Return the [x, y] coordinate for the center point of the cell that contains the specified text.  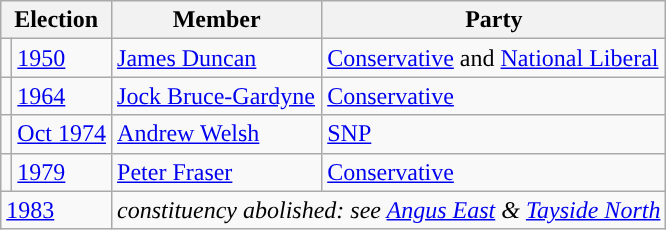
Member [217, 20]
Andrew Welsh [217, 134]
Jock Bruce-Gardyne [217, 96]
Party [494, 20]
Election [56, 20]
Conservative and National Liberal [494, 58]
James Duncan [217, 58]
1964 [62, 96]
SNP [494, 134]
1983 [56, 210]
1950 [62, 58]
1979 [62, 172]
Oct 1974 [62, 134]
constituency abolished: see Angus East & Tayside North [389, 210]
Peter Fraser [217, 172]
